Locate the cell with the specified text and output its [x, y] center coordinate. 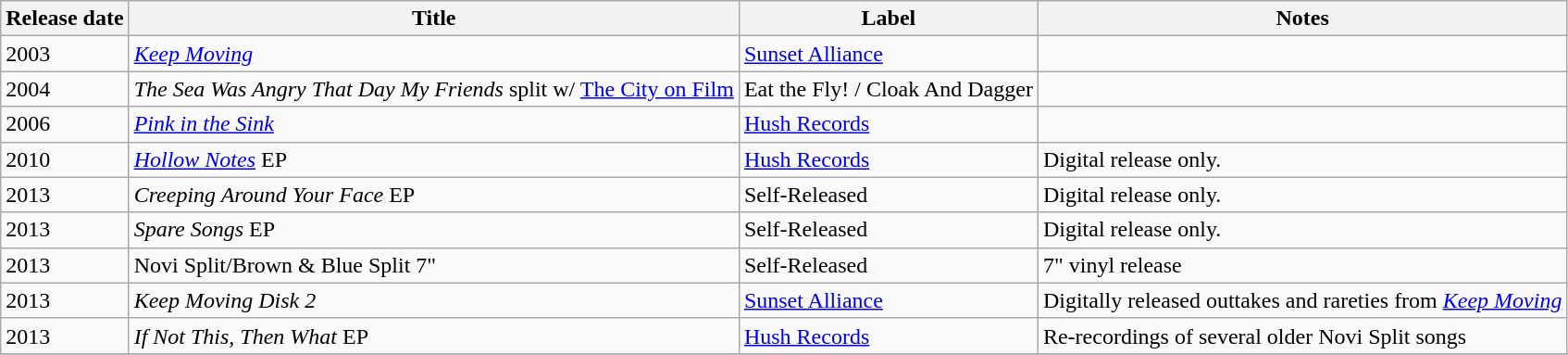
Keep Moving Disk 2 [433, 300]
2010 [65, 159]
Label [889, 19]
Creeping Around Your Face EP [433, 195]
Novi Split/Brown & Blue Split 7" [433, 265]
Pink in the Sink [433, 124]
Hollow Notes EP [433, 159]
Keep Moving [433, 54]
The Sea Was Angry That Day My Friends split w/ The City on Film [433, 89]
Release date [65, 19]
Digitally released outtakes and rareties from Keep Moving [1302, 300]
Re-recordings of several older Novi Split songs [1302, 336]
7" vinyl release [1302, 265]
2006 [65, 124]
2003 [65, 54]
Spare Songs EP [433, 230]
2004 [65, 89]
If Not This, Then What EP [433, 336]
Title [433, 19]
Eat the Fly! / Cloak And Dagger [889, 89]
Notes [1302, 19]
